Search for the cell housing the specified text and yield its [X, Y] center coordinate. 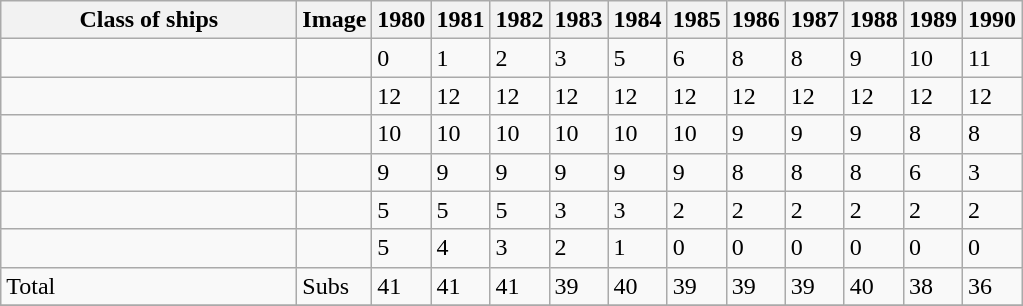
Total [149, 286]
Class of ships [149, 20]
11 [992, 58]
1982 [520, 20]
1984 [638, 20]
1981 [460, 20]
1980 [402, 20]
Subs [334, 286]
1985 [696, 20]
38 [932, 286]
1986 [756, 20]
36 [992, 286]
1987 [814, 20]
4 [460, 248]
1990 [992, 20]
Image [334, 20]
1983 [578, 20]
1988 [874, 20]
1989 [932, 20]
